Capture the cell that displays the provided text and extract its [X, Y] central coordinate. 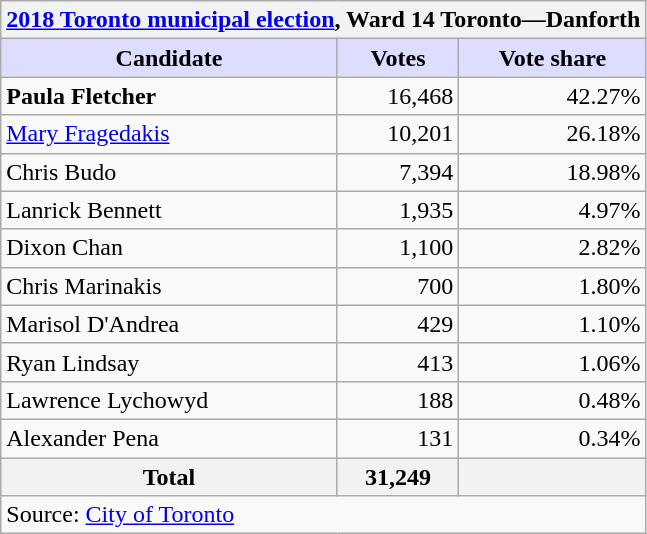
Candidate [169, 58]
429 [398, 324]
Alexander Pena [169, 438]
1.06% [552, 362]
1,100 [398, 248]
16,468 [398, 96]
Ryan Lindsay [169, 362]
42.27% [552, 96]
700 [398, 286]
0.34% [552, 438]
Votes [398, 58]
Lanrick Bennett [169, 210]
Vote share [552, 58]
10,201 [398, 134]
131 [398, 438]
18.98% [552, 172]
Mary Fragedakis [169, 134]
Dixon Chan [169, 248]
1,935 [398, 210]
2.82% [552, 248]
0.48% [552, 400]
Source: City of Toronto [324, 515]
2018 Toronto municipal election, Ward 14 Toronto—Danforth [324, 20]
1.10% [552, 324]
Paula Fletcher [169, 96]
Total [169, 477]
Marisol D'Andrea [169, 324]
31,249 [398, 477]
Lawrence Lychowyd [169, 400]
Chris Marinakis [169, 286]
26.18% [552, 134]
188 [398, 400]
4.97% [552, 210]
7,394 [398, 172]
Chris Budo [169, 172]
1.80% [552, 286]
413 [398, 362]
